Identify which cell holds the provided text, then report its (X, Y) central coordinate. 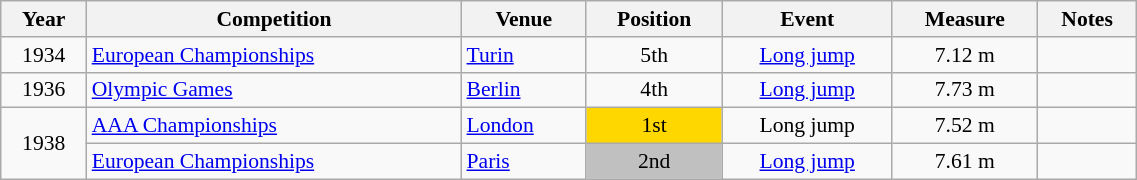
1936 (44, 90)
1934 (44, 55)
Paris (524, 162)
Turin (524, 55)
Notes (1086, 19)
Year (44, 19)
4th (654, 90)
AAA Championships (274, 126)
Measure (964, 19)
Event (807, 19)
7.73 m (964, 90)
Position (654, 19)
London (524, 126)
Venue (524, 19)
2nd (654, 162)
1st (654, 126)
Berlin (524, 90)
7.61 m (964, 162)
Competition (274, 19)
7.12 m (964, 55)
Olympic Games (274, 90)
1938 (44, 144)
7.52 m (964, 126)
5th (654, 55)
